Determine the (X, Y) coordinate at the center of the cell enclosing the given text.  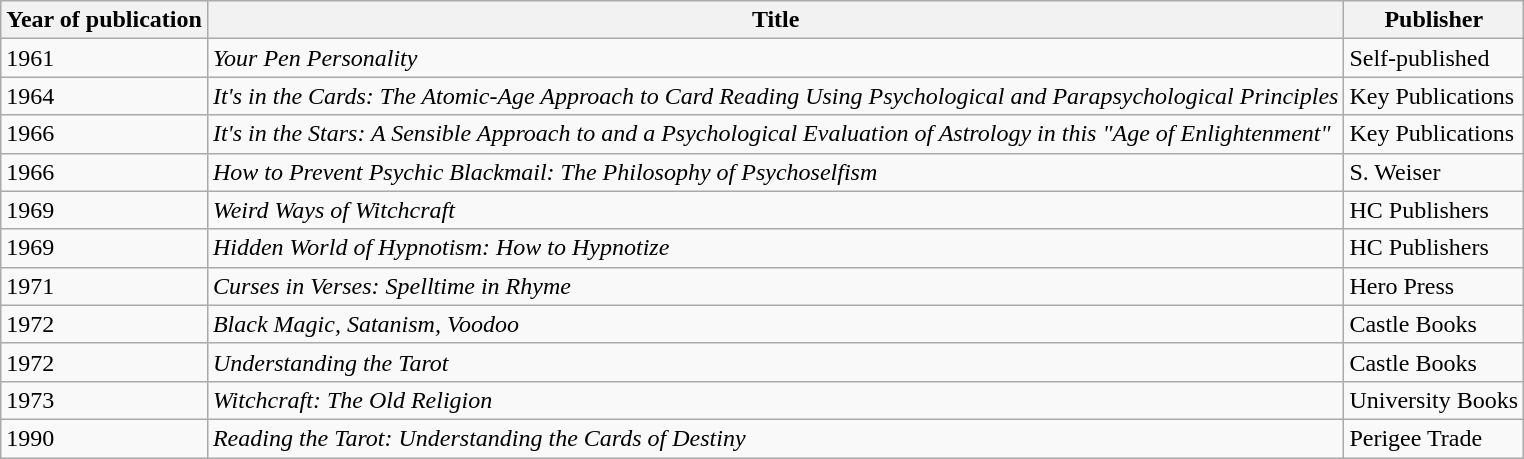
1990 (104, 438)
Black Magic, Satanism, Voodoo (776, 324)
1971 (104, 286)
Reading the Tarot: Understanding the Cards of Destiny (776, 438)
Your Pen Personality (776, 58)
Publisher (1434, 20)
Weird Ways of Witchcraft (776, 210)
Title (776, 20)
1964 (104, 96)
S. Weiser (1434, 172)
University Books (1434, 400)
How to Prevent Psychic Blackmail: The Philosophy of Psychoselfism (776, 172)
It's in the Stars: A Sensible Approach to and a Psychological Evaluation of Astrology in this "Age of Enlightenment" (776, 134)
Witchcraft: The Old Religion (776, 400)
It's in the Cards: The Atomic-Age Approach to Card Reading Using Psychological and Parapsychological Principles (776, 96)
Year of publication (104, 20)
Hero Press (1434, 286)
Perigee Trade (1434, 438)
1961 (104, 58)
Understanding the Tarot (776, 362)
1973 (104, 400)
Hidden World of Hypnotism: How to Hypnotize (776, 248)
Curses in Verses: Spelltime in Rhyme (776, 286)
Self-published (1434, 58)
